Output the (x, y) coordinate of the center of the cell containing the given text.  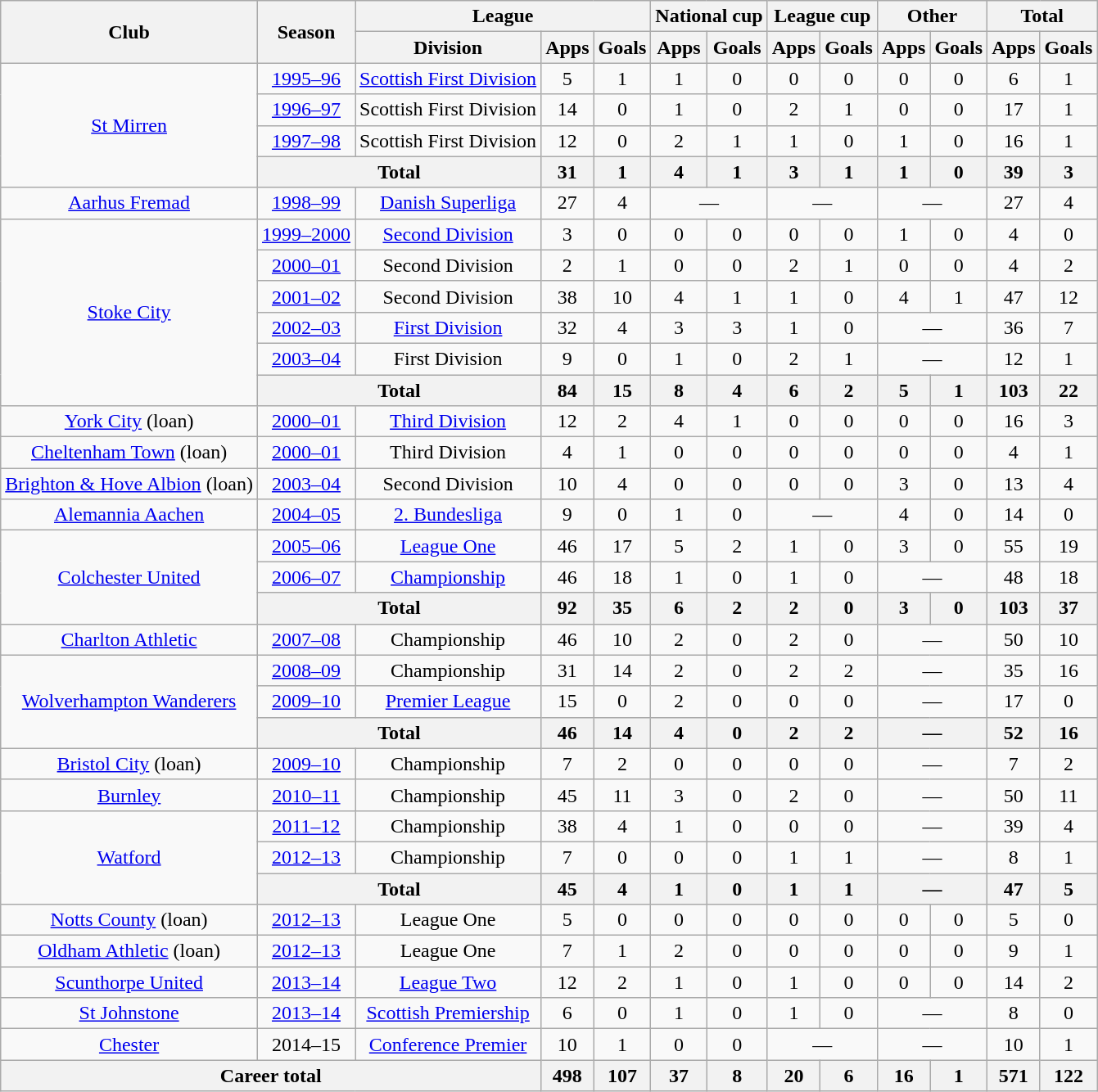
Colchester United (129, 577)
571 (1014, 1076)
55 (1014, 546)
Other (932, 16)
Wolverhampton Wanderers (129, 702)
Watford (129, 857)
52 (1014, 733)
Brighton & Hove Albion (loan) (129, 484)
1995–96 (306, 79)
13 (1014, 484)
48 (1014, 577)
Career total (271, 1076)
2008–09 (306, 670)
2007–08 (306, 639)
19 (1069, 546)
2014–15 (306, 1045)
2006–07 (306, 577)
Stoke City (129, 312)
1996–97 (306, 110)
Cheltenham Town (loan) (129, 453)
107 (622, 1076)
32 (567, 327)
St Mirren (129, 125)
National cup (709, 16)
1997–98 (306, 141)
Chester (129, 1045)
Premier League (449, 702)
Burnley (129, 795)
92 (567, 608)
498 (567, 1076)
League Two (449, 982)
36 (1014, 327)
2004–05 (306, 515)
Division (449, 47)
League cup (822, 16)
20 (793, 1076)
Oldham Athletic (loan) (129, 951)
Season (306, 32)
Charlton Athletic (129, 639)
St Johnstone (129, 1013)
Danish Superliga (449, 203)
Club (129, 32)
84 (567, 390)
2002–03 (306, 327)
Scunthorpe United (129, 982)
1998–99 (306, 203)
Scottish Premiership (449, 1013)
22 (1069, 390)
2011–12 (306, 826)
York City (loan) (129, 422)
2005–06 (306, 546)
Bristol City (loan) (129, 764)
2. Bundesliga (449, 515)
1999–2000 (306, 234)
Aarhus Fremad (129, 203)
Notts County (loan) (129, 920)
League (503, 16)
Alemannia Aachen (129, 515)
Conference Premier (449, 1045)
2001–02 (306, 296)
122 (1069, 1076)
2010–11 (306, 795)
